For the text-containing cell, return its midpoint in (X, Y) coordinate format. 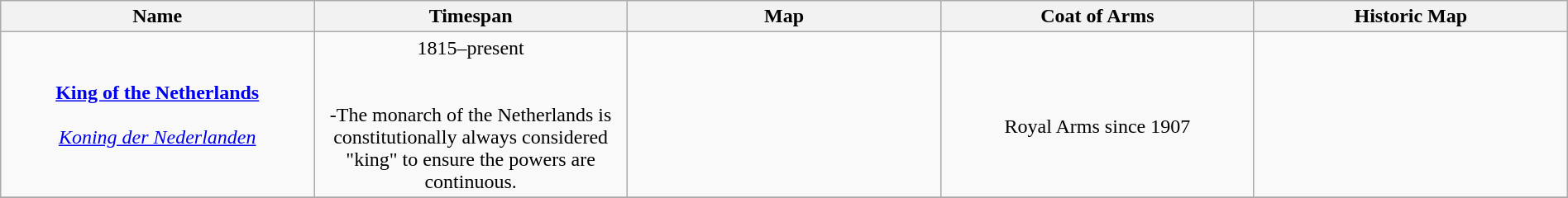
King of the NetherlandsKoning der Nederlanden (157, 115)
Royal Arms since 1907 (1097, 115)
Timespan (471, 16)
1815–present-The monarch of the Netherlands is constitutionally always considered "king" to ensure the powers are continuous. (471, 115)
Map (784, 16)
Historic Map (1411, 16)
Coat of Arms (1097, 16)
Name (157, 16)
